Return the [X, Y] coordinate for the center point of the cell that contains the specified text.  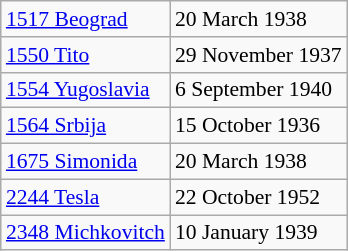
1675 Simonida [86, 161]
1517 Beograd [86, 19]
22 October 1952 [258, 197]
6 September 1940 [258, 90]
2348 Michkovitch [86, 232]
10 January 1939 [258, 232]
15 October 1936 [258, 126]
29 November 1937 [258, 54]
2244 Tesla [86, 197]
1554 Yugoslavia [86, 90]
1550 Tito [86, 54]
1564 Srbija [86, 126]
